Extract the [X, Y] coordinate from the center of the cell holding the provided text.  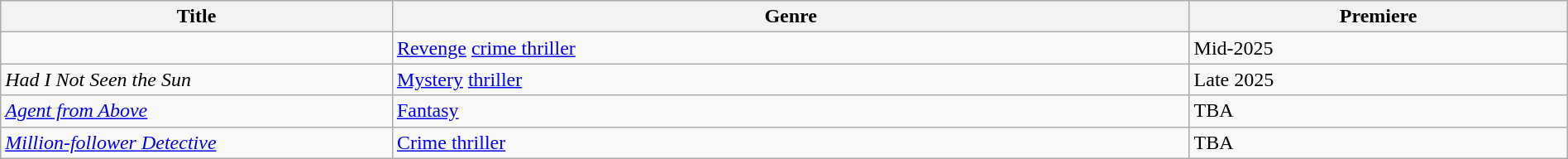
Late 2025 [1378, 79]
Genre [791, 17]
Revenge crime thriller [791, 48]
Had I Not Seen the Sun [197, 79]
Million-follower Detective [197, 142]
Crime thriller [791, 142]
Mystery thriller [791, 79]
Title [197, 17]
Premiere [1378, 17]
Fantasy [791, 111]
Mid-2025 [1378, 48]
Agent from Above [197, 111]
